Detect which cell encompasses the target text, then output its (x, y) center coordinate. 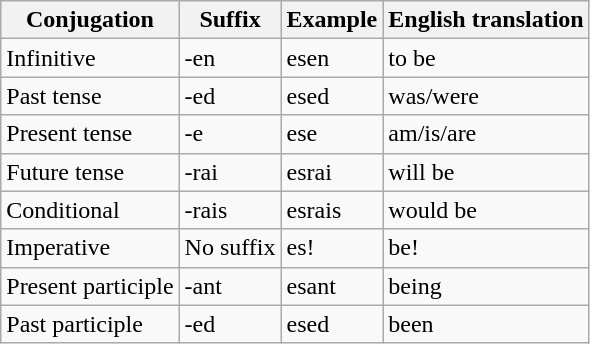
-rais (230, 210)
-e (230, 134)
Future tense (90, 172)
would be (486, 210)
Suffix (230, 20)
-en (230, 58)
-ant (230, 286)
been (486, 324)
will be (486, 172)
Past tense (90, 96)
esrai (332, 172)
esen (332, 58)
Present tense (90, 134)
Example (332, 20)
Infinitive (90, 58)
Present participle (90, 286)
be! (486, 248)
Conjugation (90, 20)
Past participle (90, 324)
ese (332, 134)
am/is/are (486, 134)
Conditional (90, 210)
es! (332, 248)
esant (332, 286)
No suffix (230, 248)
Imperative (90, 248)
English translation (486, 20)
being (486, 286)
-rai (230, 172)
to be (486, 58)
esrais (332, 210)
was/were (486, 96)
